Pinpoint the cell where the given text exists, returning its [X, Y] midpoint coordinate. 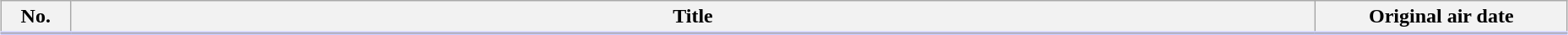
Title [693, 17]
Original air date [1441, 17]
No. [35, 17]
